Provide the [x, y] coordinate of the cell's center where the given text is located.  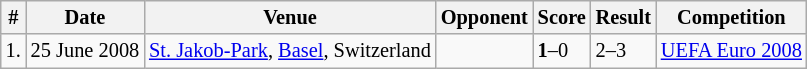
25 June 2008 [85, 51]
Venue [290, 17]
2–3 [624, 51]
St. Jakob-Park, Basel, Switzerland [290, 51]
Score [562, 17]
Result [624, 17]
1–0 [562, 51]
Opponent [484, 17]
Competition [732, 17]
UEFA Euro 2008 [732, 51]
Date [85, 17]
1. [14, 51]
# [14, 17]
